Extract the [X, Y] coordinate from the center of the cell holding the provided text.  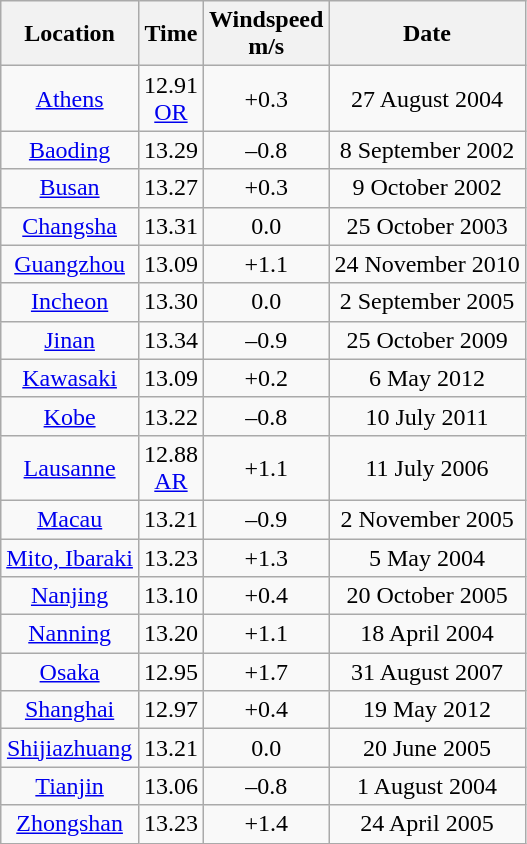
13.22 [170, 416]
Macau [70, 519]
19 May 2012 [427, 710]
25 October 2003 [427, 226]
Shanghai [70, 710]
Lausanne [70, 468]
2 November 2005 [427, 519]
5 May 2004 [427, 557]
Nanning [70, 634]
2 September 2005 [427, 302]
18 April 2004 [427, 634]
Kobe [70, 416]
8 September 2002 [427, 150]
Shijiazhuang [70, 748]
Tianjin [70, 786]
13.29 [170, 150]
Incheon [70, 302]
+1.3 [266, 557]
27 August 2004 [427, 98]
24 November 2010 [427, 264]
Time [170, 34]
13.10 [170, 596]
10 July 2011 [427, 416]
Baoding [70, 150]
Guangzhou [70, 264]
13.30 [170, 302]
13.27 [170, 188]
12.88AR [170, 468]
12.91OR [170, 98]
6 May 2012 [427, 378]
Date [427, 34]
+1.7 [266, 672]
24 April 2005 [427, 824]
Mito, Ibaraki [70, 557]
1 August 2004 [427, 786]
12.97 [170, 710]
Zhongshan [70, 824]
31 August 2007 [427, 672]
13.20 [170, 634]
Jinan [70, 340]
+1.4 [266, 824]
Changsha [70, 226]
Athens [70, 98]
Kawasaki [70, 378]
11 July 2006 [427, 468]
Busan [70, 188]
Windspeedm/s [266, 34]
Nanjing [70, 596]
13.06 [170, 786]
13.34 [170, 340]
25 October 2009 [427, 340]
13.31 [170, 226]
20 June 2005 [427, 748]
12.95 [170, 672]
Location [70, 34]
Osaka [70, 672]
9 October 2002 [427, 188]
+0.2 [266, 378]
20 October 2005 [427, 596]
